Search for the cell housing the specified text and yield its (X, Y) center coordinate. 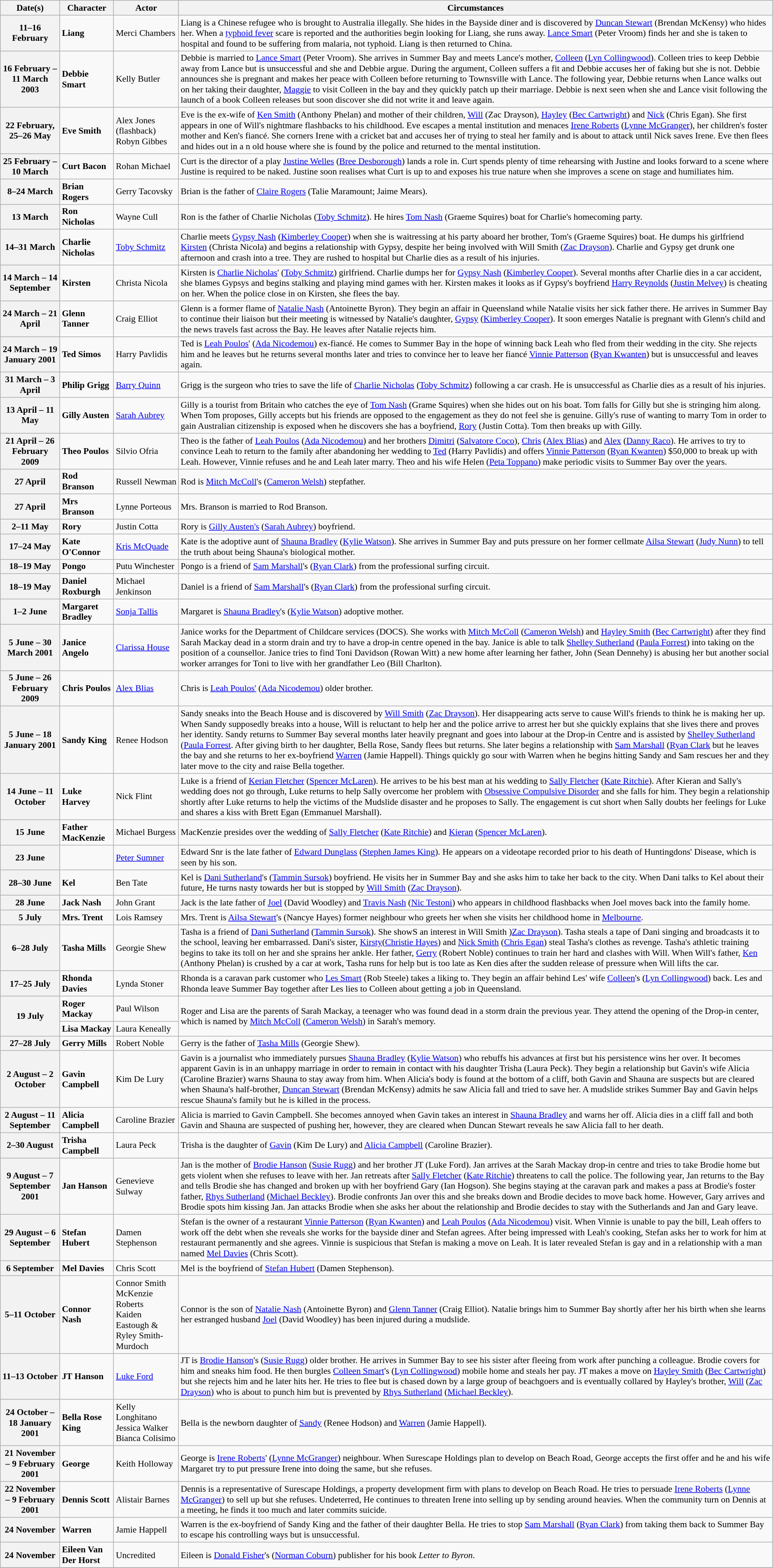
Rod is Mitch McColl's (Cameron Welsh) stepfather. (475, 482)
14 March – 14 September (30, 283)
George (87, 1464)
Charlie Nicholas (87, 247)
Kelly LonghitanoJessica WalkerBianca Colisimo (146, 1423)
Kim De Lury (146, 1079)
Kel (87, 883)
Brian Rogers (87, 191)
Margaret is Shauna Bradley's (Kylie Watson) adoptive mother. (475, 612)
Janice Angelo (87, 647)
Gerry Tacovsky (146, 191)
Connor SmithMcKenzie RobertsKaiden Eastough & Ryley Smith-Murdoch (146, 1314)
Chris is Leah Poulos' (Ada Nicodemou) older brother. (475, 689)
14 June – 11 October (30, 797)
14–31 March (30, 247)
Sarah Aubrey (146, 416)
Father MacKenzie (87, 832)
Alex Blias (146, 689)
Mel Davies (87, 1268)
6 September (30, 1268)
21 November – 9 February 2001 (30, 1464)
Kelly Butler (146, 79)
23 June (30, 858)
5–11 October (30, 1314)
Daniel Roxburgh (87, 586)
Mel is the boyfriend of Stefan Hubert (Damen Stephenson). (475, 1268)
Nick Flint (146, 797)
Gerry is the father of Tasha Mills (Georgie Shew). (475, 1044)
Sandy King (87, 740)
6–28 July (30, 948)
Toby Schmitz (146, 247)
17–24 May (30, 547)
Jack Nash (87, 903)
Debbie Smart (87, 79)
2 August – 2 October (30, 1079)
Alistair Barnes (146, 1499)
5 June – 18 January 2001 (30, 740)
Laura Peck (146, 1145)
Curt Bacon (87, 167)
Jamie Happell (146, 1530)
Margaret Bradley (87, 612)
Jan Hanson (87, 1186)
9 August – 7 September 2001 (30, 1186)
Kirsten (87, 283)
Luke Harvey (87, 797)
Russell Newman (146, 482)
24 March – 21 April (30, 319)
Trisha Campbell (87, 1145)
Justin Cotta (146, 527)
Paul Wilson (146, 1009)
13 April – 11 May (30, 416)
Damen Stephenson (146, 1238)
Ted Simos (87, 355)
8–24 March (30, 191)
Character (87, 8)
Trisha is the daughter of Gavin (Kim De Lury) and Alicia Campbell (Caroline Brazier). (475, 1145)
Keith Holloway (146, 1464)
Laura Keneally (146, 1029)
1–2 June (30, 612)
Harry Pavlidis (146, 355)
Bella Rose King (87, 1423)
Eve Smith (87, 131)
Date(s) (30, 8)
24 October – 18 January 2001 (30, 1423)
Merci Chambers (146, 33)
Kris McQuade (146, 547)
5 June – 30 March 2001 (30, 647)
Pongo is a friend of Sam Marshall's (Ryan Clark) from the professional surfing circuit. (475, 567)
Renee Hodson (146, 740)
Peter Sumner (146, 858)
Michael Jenkinson (146, 586)
29 August – 6 September (30, 1238)
Lois Ramsey (146, 917)
Liang (87, 33)
Pongo (87, 567)
Warren (87, 1530)
28 June (30, 903)
Putu Winchester (146, 567)
Rhonda Davies (87, 984)
Dennis Scott (87, 1499)
Uncredited (146, 1555)
5 July (30, 917)
Glenn Tanner (87, 319)
11–16 February (30, 33)
27–28 July (30, 1044)
Ron is the father of Charlie Nicholas (Toby Schmitz). He hires Tom Nash (Graeme Squires) boat for Charlie's homecoming party. (475, 217)
Actor (146, 8)
Chris Scott (146, 1268)
Ben Tate (146, 883)
Sonja Tallis (146, 612)
5 June – 26 February 2009 (30, 689)
Bella is the newborn daughter of Sandy (Renee Hodson) and Warren (Jamie Happell). (475, 1423)
25 February – 10 March (30, 167)
Kate O'Connor (87, 547)
Lynda Stoner (146, 984)
Brian is the father of Claire Rogers (Talie Maramount; Jaime Mears). (475, 191)
Alex Jones (flashback)Robyn Gibbes (146, 131)
JT Hanson (87, 1376)
22 February, 25–26 May (30, 131)
Gavin Campbell (87, 1079)
11–13 October (30, 1376)
Ron Nicholas (87, 217)
John Grant (146, 903)
Robert Noble (146, 1044)
Stefan Hubert (87, 1238)
17–25 July (30, 984)
Rory (87, 527)
Chris Poulos (87, 689)
Christa Nicola (146, 283)
Caroline Brazier (146, 1120)
19 July (30, 1016)
Luke Ford (146, 1376)
Theo Poulos (87, 451)
Rory is Gilly Austen's (Sarah Aubrey) boyfriend. (475, 527)
Rohan Michael (146, 167)
Connor Nash (87, 1314)
MacKenzie presides over the wedding of Sally Fletcher (Kate Ritchie) and Kieran (Spencer McLaren). (475, 832)
Mrs Branson (87, 507)
Barry Quinn (146, 385)
Gilly Austen (87, 416)
2 August – 11 September (30, 1120)
Mrs. Trent is Ailsa Stewart's (Nancye Hayes) former neighbour who greets her when she visits her childhood home in Melbourne. (475, 917)
Silvio Ofria (146, 451)
Genevieve Sulway (146, 1186)
Tasha Mills (87, 948)
31 March – 3 April (30, 385)
2–11 May (30, 527)
Rod Branson (87, 482)
Eileen Van Der Horst (87, 1555)
21 April – 26 February 2009 (30, 451)
Philip Grigg (87, 385)
Lisa Mackay (87, 1029)
Lynne Porteous (146, 507)
Craig Elliot (146, 319)
Wayne Cull (146, 217)
28–30 June (30, 883)
2–30 August (30, 1145)
Circumstances (475, 8)
16 February – 11 March 2003 (30, 79)
22 November – 9 February 2001 (30, 1499)
Daniel is a friend of Sam Marshall's (Ryan Clark) from the professional surfing circuit. (475, 586)
Michael Burgess (146, 832)
15 June (30, 832)
Roger Mackay (87, 1009)
Mrs. Trent (87, 917)
Clarissa House (146, 647)
Gerry Mills (87, 1044)
13 March (30, 217)
Eileen is Donald Fisher's (Norman Coburn) publisher for his book Letter to Byron. (475, 1555)
Georgie Shew (146, 948)
24 March – 19 January 2001 (30, 355)
Mrs. Branson is married to Rod Branson. (475, 507)
Alicia Campbell (87, 1120)
